Scan for the cell matching the given text and deliver its [X, Y] coordinate at center. 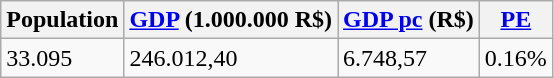
PE [516, 20]
6.748,57 [409, 58]
33.095 [62, 58]
GDP pc (R$) [409, 20]
246.012,40 [231, 58]
0.16% [516, 58]
GDP (1.000.000 R$) [231, 20]
Population [62, 20]
